Pinpoint the cell where the given text exists, returning its [X, Y] midpoint coordinate. 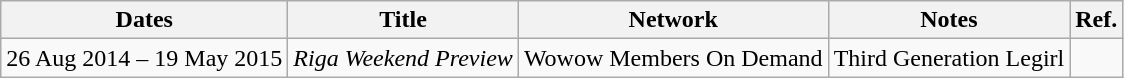
Riga Weekend Preview [404, 58]
Title [404, 20]
Network [673, 20]
Dates [144, 20]
Ref. [1096, 20]
26 Aug 2014 – 19 May 2015 [144, 58]
Notes [949, 20]
Third Generation Legirl [949, 58]
Wowow Members On Demand [673, 58]
